Search for the cell housing the specified text and yield its [x, y] center coordinate. 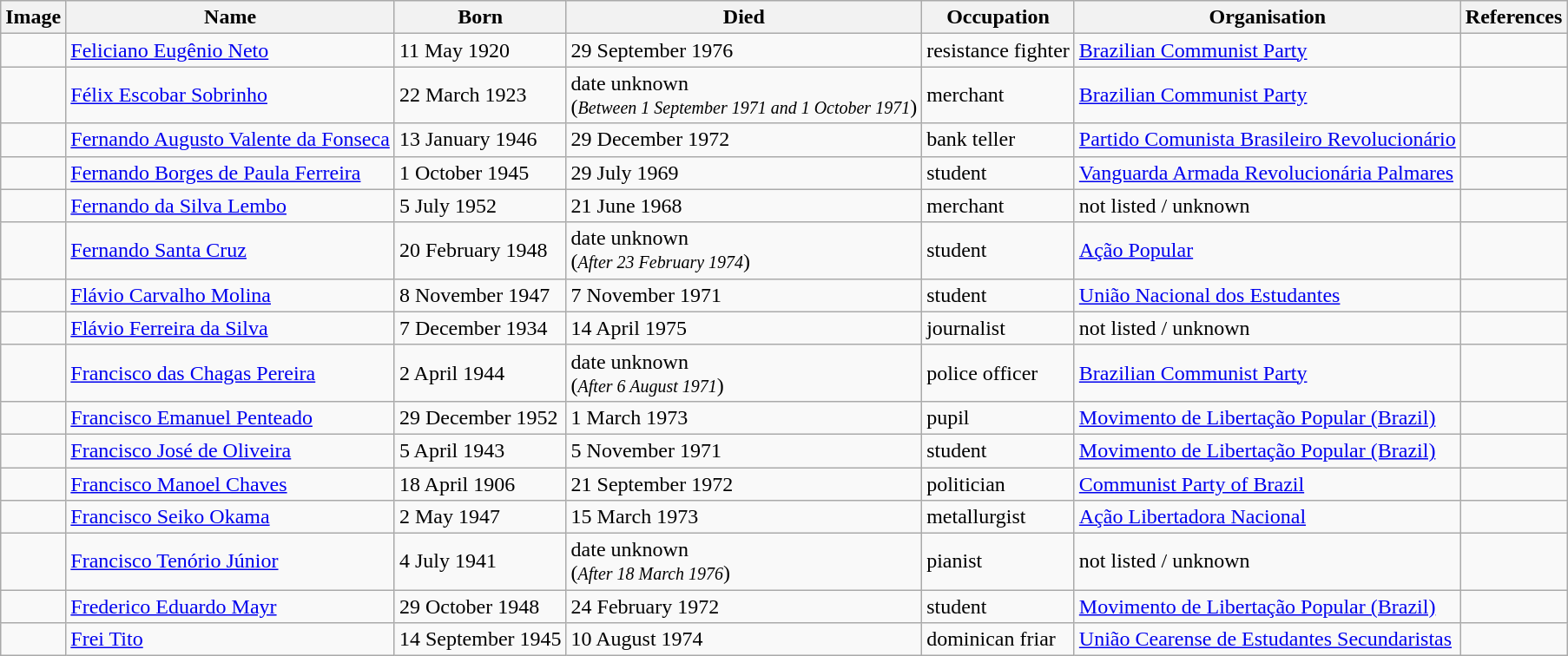
Flávio Carvalho Molina [231, 295]
Félix Escobar Sobrinho [231, 95]
date unknown(Between 1 September 1971 and 1 October 1971) [744, 95]
Born [480, 17]
Occupation [998, 17]
14 April 1975 [744, 328]
Frederico Eduardo Mayr [231, 607]
Organisation [1268, 17]
dominican friar [998, 640]
13 January 1946 [480, 140]
date unknown(After 23 February 1974) [744, 250]
journalist [998, 328]
Flávio Ferreira da Silva [231, 328]
29 September 1976 [744, 50]
1 October 1945 [480, 173]
18 April 1906 [480, 483]
5 July 1952 [480, 206]
Communist Party of Brazil [1268, 483]
29 October 1948 [480, 607]
pupil [998, 417]
Ação Libertadora Nacional [1268, 517]
5 November 1971 [744, 450]
Vanguarda Armada Revolucionária Palmares [1268, 173]
Died [744, 17]
União Nacional dos Estudantes [1268, 295]
Francisco Manoel Chaves [231, 483]
date unknown(After 6 August 1971) [744, 373]
15 March 1973 [744, 517]
29 December 1952 [480, 417]
4 July 1941 [480, 562]
29 December 1972 [744, 140]
21 June 1968 [744, 206]
22 March 1923 [480, 95]
Francisco Tenório Júnior [231, 562]
Image [33, 17]
Francisco das Chagas Pereira [231, 373]
11 May 1920 [480, 50]
Partido Comunista Brasileiro Revolucionário [1268, 140]
2 April 1944 [480, 373]
politician [998, 483]
8 November 1947 [480, 295]
14 September 1945 [480, 640]
Fernando Augusto Valente da Fonseca [231, 140]
police officer [998, 373]
Ação Popular [1268, 250]
2 May 1947 [480, 517]
bank teller [998, 140]
Feliciano Eugênio Neto [231, 50]
7 November 1971 [744, 295]
Fernando Santa Cruz [231, 250]
24 February 1972 [744, 607]
10 August 1974 [744, 640]
metallurgist [998, 517]
date unknown(After 18 March 1976) [744, 562]
pianist [998, 562]
União Cearense de Estudantes Secundaristas [1268, 640]
Francisco Emanuel Penteado [231, 417]
5 April 1943 [480, 450]
resistance fighter [998, 50]
Name [231, 17]
Francisco Seiko Okama [231, 517]
21 September 1972 [744, 483]
References [1514, 17]
20 February 1948 [480, 250]
Fernando Borges de Paula Ferreira [231, 173]
7 December 1934 [480, 328]
Fernando da Silva Lembo [231, 206]
29 July 1969 [744, 173]
Frei Tito [231, 640]
Francisco José de Oliveira [231, 450]
1 March 1973 [744, 417]
